Return (X, Y) of the center of cell containing provided text 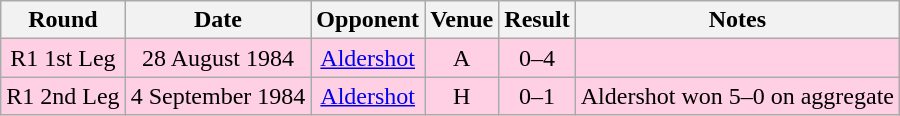
28 August 1984 (218, 58)
Round (63, 20)
4 September 1984 (218, 96)
Result (537, 20)
Opponent (368, 20)
Venue (462, 20)
Notes (737, 20)
0–4 (537, 58)
Aldershot won 5–0 on aggregate (737, 96)
R1 1st Leg (63, 58)
0–1 (537, 96)
H (462, 96)
Date (218, 20)
A (462, 58)
R1 2nd Leg (63, 96)
